Search for the cell housing the specified text and yield its [x, y] center coordinate. 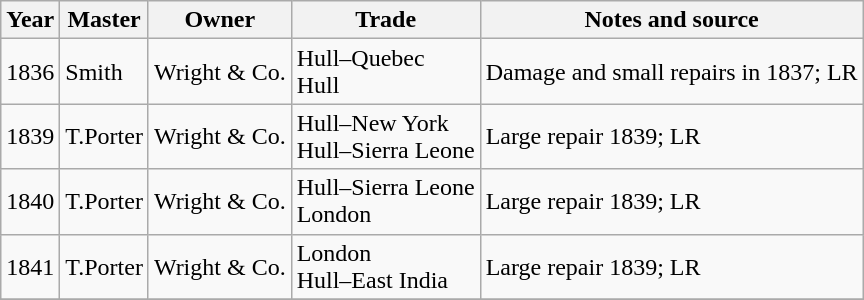
Notes and source [672, 20]
Hull–Sierra LeoneLondon [386, 202]
Owner [220, 20]
1841 [30, 266]
Hull–QuebecHull [386, 72]
1839 [30, 136]
1836 [30, 72]
Trade [386, 20]
1840 [30, 202]
Smith [104, 72]
Damage and small repairs in 1837; LR [672, 72]
LondonHull–East India [386, 266]
Year [30, 20]
Master [104, 20]
Hull–New YorkHull–Sierra Leone [386, 136]
